Locate the cell with the specified text and output its (x, y) center coordinate. 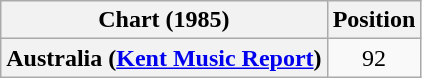
Australia (Kent Music Report) (164, 58)
92 (374, 58)
Chart (1985) (164, 20)
Position (374, 20)
